Pinpoint the cell where the given text exists, returning its [X, Y] midpoint coordinate. 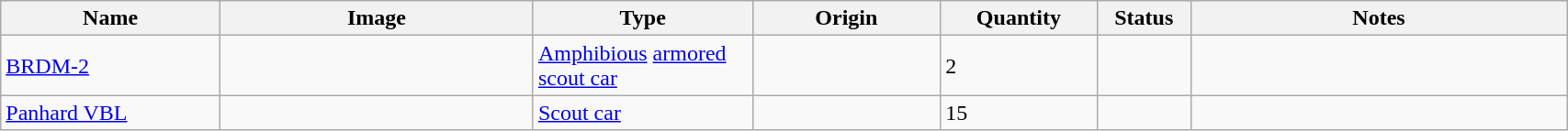
Panhard VBL [110, 113]
15 [1019, 113]
Name [110, 18]
Notes [1378, 18]
Origin [847, 18]
Scout car [643, 113]
Image [377, 18]
Quantity [1019, 18]
Type [643, 18]
Status [1144, 18]
Amphibious armored scout car [643, 66]
BRDM-2 [110, 66]
2 [1019, 66]
